Locate the cell with the specified text and output its [x, y] center coordinate. 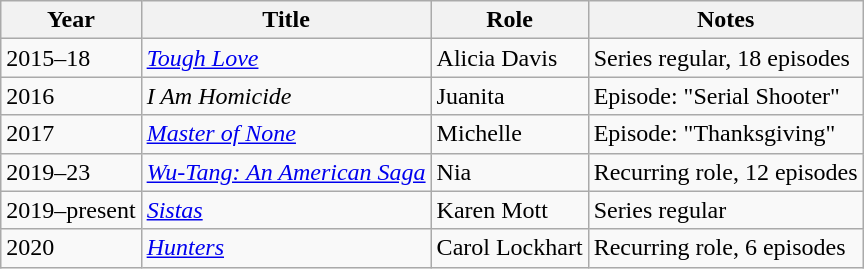
I Am Homicide [286, 96]
2015–18 [71, 58]
Wu-Tang: An American Saga [286, 172]
Alicia Davis [510, 58]
Episode: "Thanksgiving" [726, 134]
Series regular, 18 episodes [726, 58]
2019–23 [71, 172]
2020 [71, 248]
Notes [726, 20]
Role [510, 20]
Sistas [286, 210]
Juanita [510, 96]
Series regular [726, 210]
Michelle [510, 134]
Recurring role, 12 episodes [726, 172]
Master of None [286, 134]
Title [286, 20]
Tough Love [286, 58]
2016 [71, 96]
Nia [510, 172]
Carol Lockhart [510, 248]
Karen Mott [510, 210]
Year [71, 20]
Hunters [286, 248]
2019–present [71, 210]
Recurring role, 6 episodes [726, 248]
2017 [71, 134]
Episode: "Serial Shooter" [726, 96]
